For the text-containing cell, return its midpoint in [x, y] coordinate format. 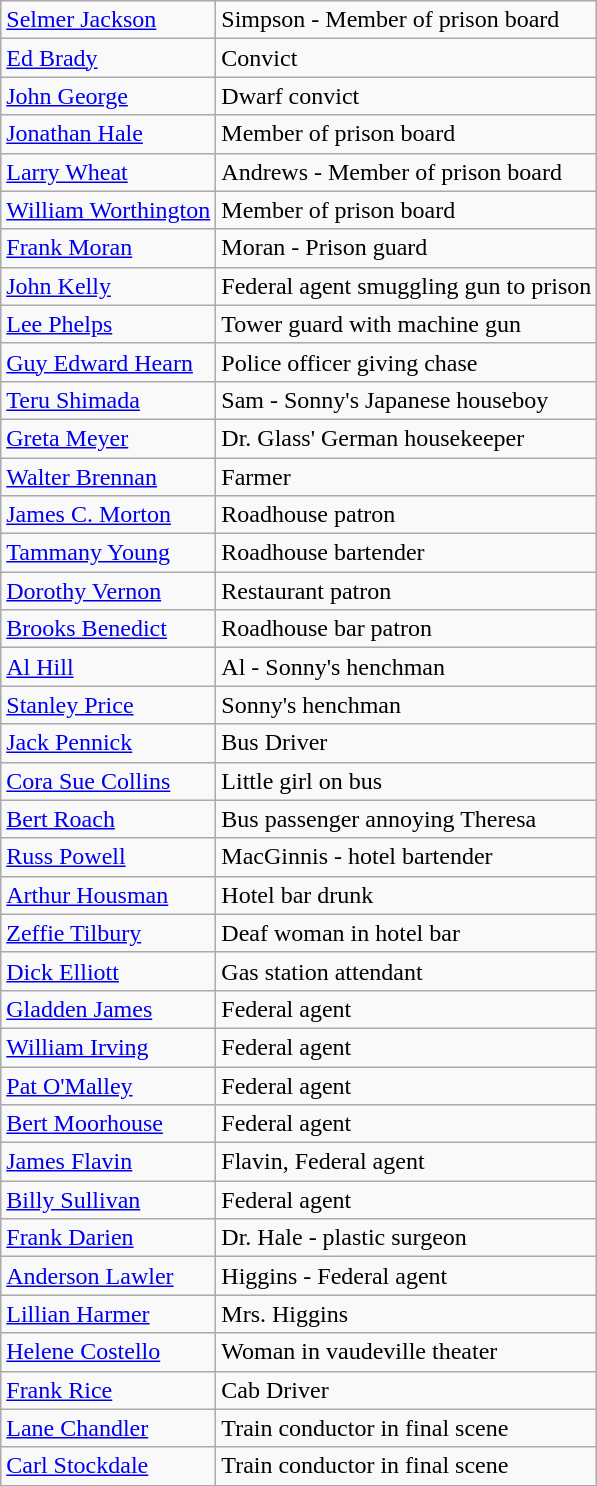
Anderson Lawler [108, 1276]
Selmer Jackson [108, 20]
Restaurant patron [406, 591]
Roadhouse bar patron [406, 629]
Police officer giving chase [406, 362]
Teru Shimada [108, 400]
William Worthington [108, 210]
Pat O'Malley [108, 1085]
Bert Roach [108, 819]
Mrs. Higgins [406, 1314]
Higgins - Federal agent [406, 1276]
Farmer [406, 477]
Cora Sue Collins [108, 781]
Frank Moran [108, 248]
Ed Brady [108, 58]
Little girl on bus [406, 781]
Tammany Young [108, 553]
Frank Darien [108, 1238]
Flavin, Federal agent [406, 1162]
Andrews - Member of prison board [406, 172]
Dwarf convict [406, 96]
Convict [406, 58]
Lee Phelps [108, 324]
Simpson - Member of prison board [406, 20]
Woman in vaudeville theater [406, 1352]
Dick Elliott [108, 971]
Lane Chandler [108, 1428]
James C. Morton [108, 515]
Helene Costello [108, 1352]
Dr. Glass' German housekeeper [406, 438]
Russ Powell [108, 857]
Frank Rice [108, 1390]
Al Hill [108, 667]
Lillian Harmer [108, 1314]
Dorothy Vernon [108, 591]
Moran - Prison guard [406, 248]
Gladden James [108, 1009]
Sam - Sonny's Japanese houseboy [406, 400]
Brooks Benedict [108, 629]
Zeffie Tilbury [108, 933]
Bus passenger annoying Theresa [406, 819]
Federal agent smuggling gun to prison [406, 286]
Walter Brennan [108, 477]
William Irving [108, 1047]
Deaf woman in hotel bar [406, 933]
James Flavin [108, 1162]
Greta Meyer [108, 438]
Jonathan Hale [108, 134]
Stanley Price [108, 705]
Bert Moorhouse [108, 1124]
Gas station attendant [406, 971]
John Kelly [108, 286]
Jack Pennick [108, 743]
Carl Stockdale [108, 1466]
Hotel bar drunk [406, 895]
Bus Driver [406, 743]
Larry Wheat [108, 172]
Billy Sullivan [108, 1200]
Guy Edward Hearn [108, 362]
Roadhouse patron [406, 515]
Roadhouse bartender [406, 553]
Tower guard with machine gun [406, 324]
Al - Sonny's henchman [406, 667]
MacGinnis - hotel bartender [406, 857]
John George [108, 96]
Sonny's henchman [406, 705]
Arthur Housman [108, 895]
Dr. Hale - plastic surgeon [406, 1238]
Cab Driver [406, 1390]
